Scan for the cell matching the given text and deliver its (X, Y) coordinate at center. 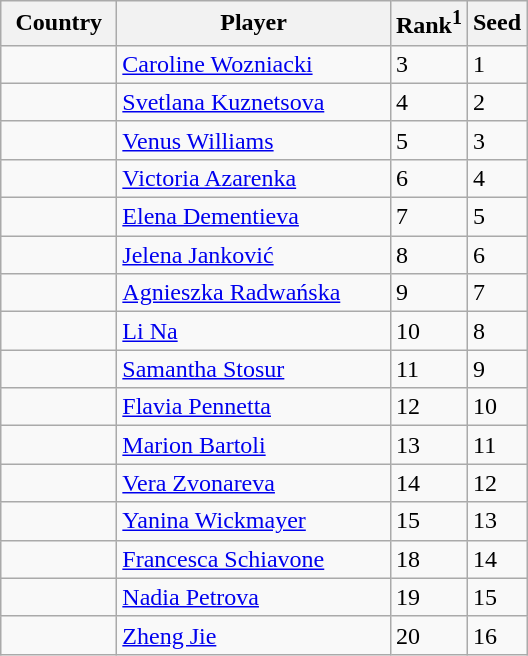
2 (496, 102)
Francesca Schiavone (254, 559)
16 (496, 635)
Flavia Pennetta (254, 407)
Svetlana Kuznetsova (254, 102)
19 (428, 597)
Zheng Jie (254, 635)
20 (428, 635)
Li Na (254, 331)
Venus Williams (254, 140)
Marion Bartoli (254, 445)
Caroline Wozniacki (254, 64)
Nadia Petrova (254, 597)
Vera Zvonareva (254, 483)
1 (496, 64)
Samantha Stosur (254, 369)
18 (428, 559)
Elena Dementieva (254, 217)
Yanina Wickmayer (254, 521)
Victoria Azarenka (254, 178)
Player (254, 24)
Agnieszka Radwańska (254, 293)
Rank1 (428, 24)
Jelena Janković (254, 255)
Seed (496, 24)
Country (59, 24)
